For the text-containing cell, return its midpoint in (X, Y) coordinate format. 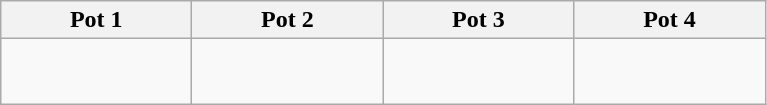
Pot 1 (96, 20)
Pot 3 (478, 20)
Pot 2 (288, 20)
Pot 4 (670, 20)
